For the text-containing cell, return its midpoint in [X, Y] coordinate format. 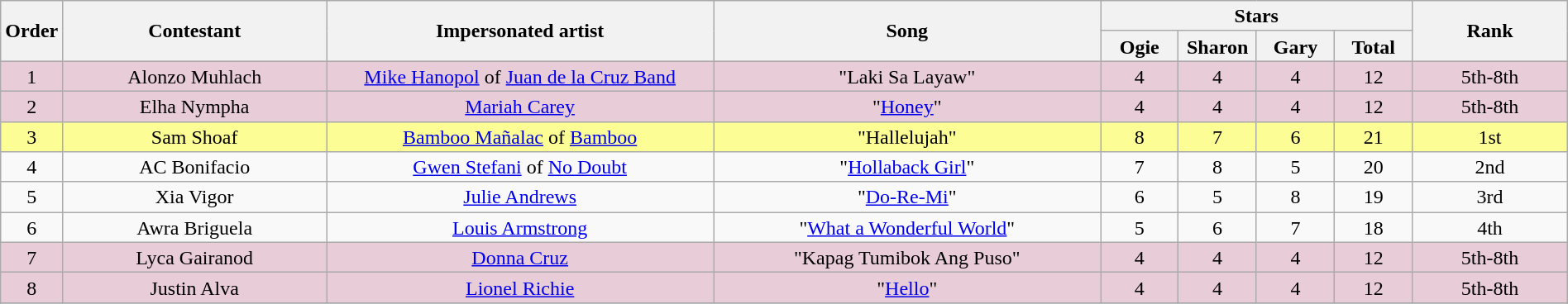
2 [31, 106]
1st [1490, 137]
18 [1374, 228]
Contestant [195, 31]
Song [907, 31]
3 [31, 137]
AC Bonifacio [195, 167]
Elha Nympha [195, 106]
Sharon [1217, 46]
Sam Shoaf [195, 137]
4th [1490, 228]
Bamboo Mañalac of Bamboo [520, 137]
"Hello" [907, 287]
Gary [1295, 46]
Rank [1490, 31]
"Honey" [907, 106]
"What a Wonderful World" [907, 228]
Lionel Richie [520, 287]
Xia Vigor [195, 197]
2nd [1490, 167]
Donna Cruz [520, 258]
"Hallelujah" [907, 137]
3rd [1490, 197]
Awra Briguela [195, 228]
Gwen Stefani of No Doubt [520, 167]
Justin Alva [195, 287]
Impersonated artist [520, 31]
Lyca Gairanod [195, 258]
Stars [1257, 17]
20 [1374, 167]
Julie Andrews [520, 197]
Alonzo Muhlach [195, 76]
21 [1374, 137]
Louis Armstrong [520, 228]
"Hollaback Girl" [907, 167]
"Laki Sa Layaw" [907, 76]
Total [1374, 46]
"Do-Re-Mi" [907, 197]
Order [31, 31]
Mike Hanopol of Juan de la Cruz Band [520, 76]
Ogie [1140, 46]
19 [1374, 197]
"Kapag Tumibok Ang Puso" [907, 258]
1 [31, 76]
Mariah Carey [520, 106]
